Identify which cell holds the provided text, then report its (X, Y) central coordinate. 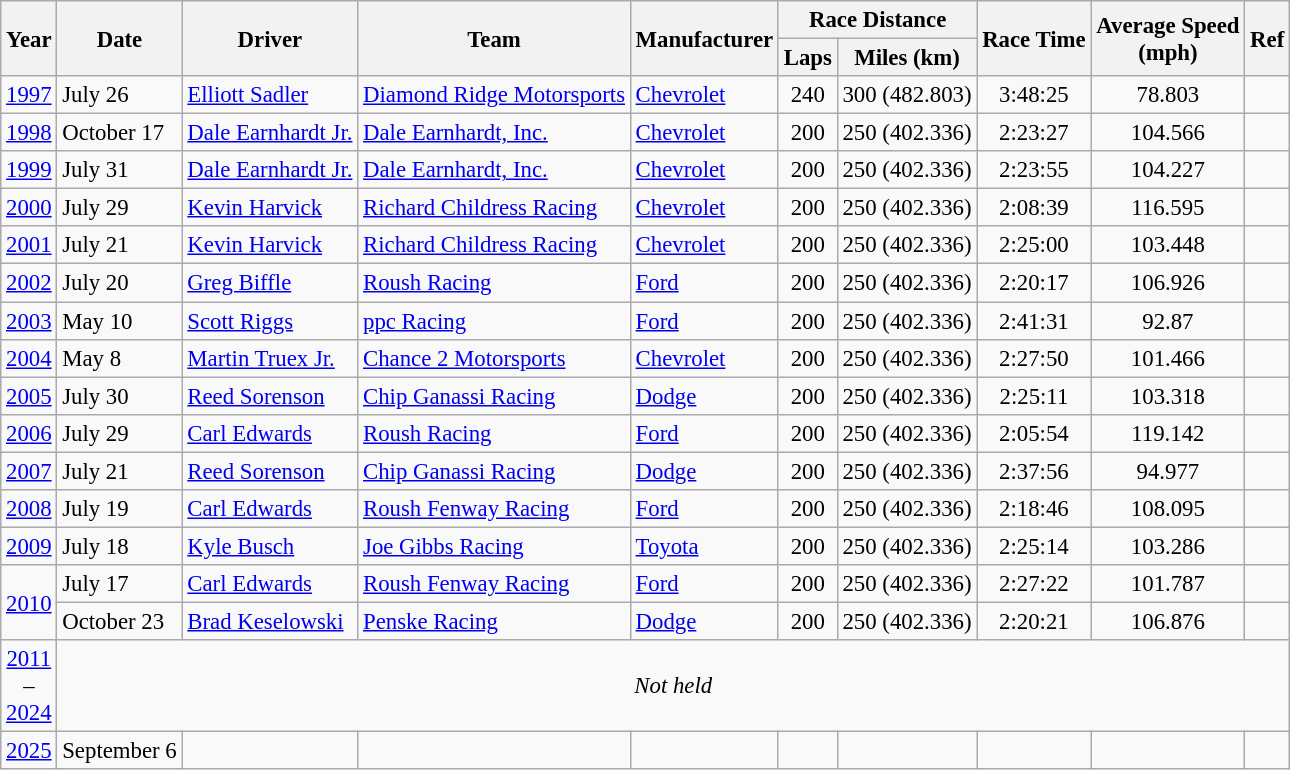
Chance 2 Motorsports (494, 358)
1997 (29, 95)
Joe Gibbs Racing (494, 546)
103.448 (1168, 245)
2:25:14 (1034, 546)
92.87 (1168, 321)
106.876 (1168, 621)
Date (120, 38)
July 19 (120, 509)
2002 (29, 283)
78.803 (1168, 95)
104.227 (1168, 170)
2:41:31 (1034, 321)
2:27:50 (1034, 358)
103.318 (1168, 396)
Brad Keselowski (270, 621)
2:25:00 (1034, 245)
October 23 (120, 621)
2005 (29, 396)
Penske Racing (494, 621)
300 (482.803) (907, 95)
ppc Racing (494, 321)
2004 (29, 358)
July 17 (120, 584)
Kyle Busch (270, 546)
July 18 (120, 546)
Race Distance (877, 20)
101.787 (1168, 584)
2008 (29, 509)
Laps (808, 58)
July 30 (120, 396)
Ref (1268, 38)
October 17 (120, 133)
1998 (29, 133)
2:23:27 (1034, 133)
103.286 (1168, 546)
Miles (km) (907, 58)
104.566 (1168, 133)
Diamond Ridge Motorsports (494, 95)
2:20:21 (1034, 621)
94.977 (1168, 471)
Manufacturer (704, 38)
2001 (29, 245)
July 26 (120, 95)
2:20:17 (1034, 283)
Driver (270, 38)
Greg Biffle (270, 283)
May 10 (120, 321)
2025 (29, 751)
106.926 (1168, 283)
108.095 (1168, 509)
Martin Truex Jr. (270, 358)
Team (494, 38)
Elliott Sadler (270, 95)
Year (29, 38)
September 6 (120, 751)
2003 (29, 321)
2:25:11 (1034, 396)
Scott Riggs (270, 321)
Toyota (704, 546)
2:08:39 (1034, 208)
Race Time (1034, 38)
2007 (29, 471)
3:48:25 (1034, 95)
Average Speed(mph) (1168, 38)
2006 (29, 433)
2009 (29, 546)
2:23:55 (1034, 170)
1999 (29, 170)
2:18:46 (1034, 509)
116.595 (1168, 208)
2010 (29, 602)
2:27:22 (1034, 584)
101.466 (1168, 358)
2:37:56 (1034, 471)
Not held (674, 686)
May 8 (120, 358)
119.142 (1168, 433)
2011–2024 (29, 686)
July 31 (120, 170)
2:05:54 (1034, 433)
240 (808, 95)
2000 (29, 208)
July 20 (120, 283)
